Extract the [x, y] coordinate from the center of the cell holding the provided text.  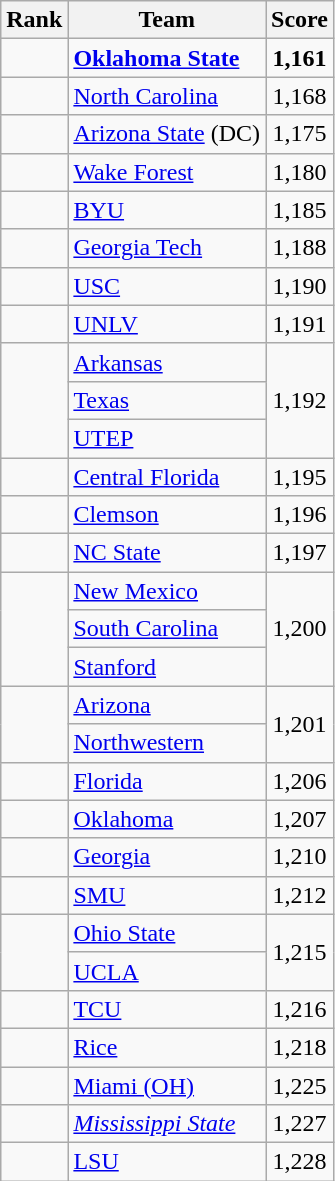
USC [167, 286]
1,225 [300, 1085]
1,218 [300, 1047]
Stanford [167, 667]
Arizona [167, 705]
Oklahoma [167, 819]
Georgia [167, 857]
1,180 [300, 172]
Arizona State (DC) [167, 134]
1,196 [300, 515]
1,227 [300, 1124]
Oklahoma State [167, 58]
Clemson [167, 515]
Arkansas [167, 362]
1,212 [300, 895]
Northwestern [167, 743]
South Carolina [167, 629]
TCU [167, 1009]
1,200 [300, 629]
1,201 [300, 724]
1,168 [300, 96]
Mississippi State [167, 1124]
1,228 [300, 1162]
New Mexico [167, 591]
Miami (OH) [167, 1085]
1,197 [300, 553]
1,190 [300, 286]
Florida [167, 781]
1,210 [300, 857]
Wake Forest [167, 172]
1,195 [300, 477]
Ohio State [167, 933]
Rice [167, 1047]
Georgia Tech [167, 248]
1,185 [300, 210]
North Carolina [167, 96]
1,192 [300, 400]
Texas [167, 400]
Score [300, 20]
Team [167, 20]
Central Florida [167, 477]
UNLV [167, 324]
UTEP [167, 438]
1,207 [300, 819]
SMU [167, 895]
Rank [34, 20]
1,216 [300, 1009]
1,161 [300, 58]
1,191 [300, 324]
1,215 [300, 952]
BYU [167, 210]
LSU [167, 1162]
1,206 [300, 781]
1,188 [300, 248]
UCLA [167, 971]
1,175 [300, 134]
NC State [167, 553]
